Search for the cell housing the specified text and yield its (x, y) center coordinate. 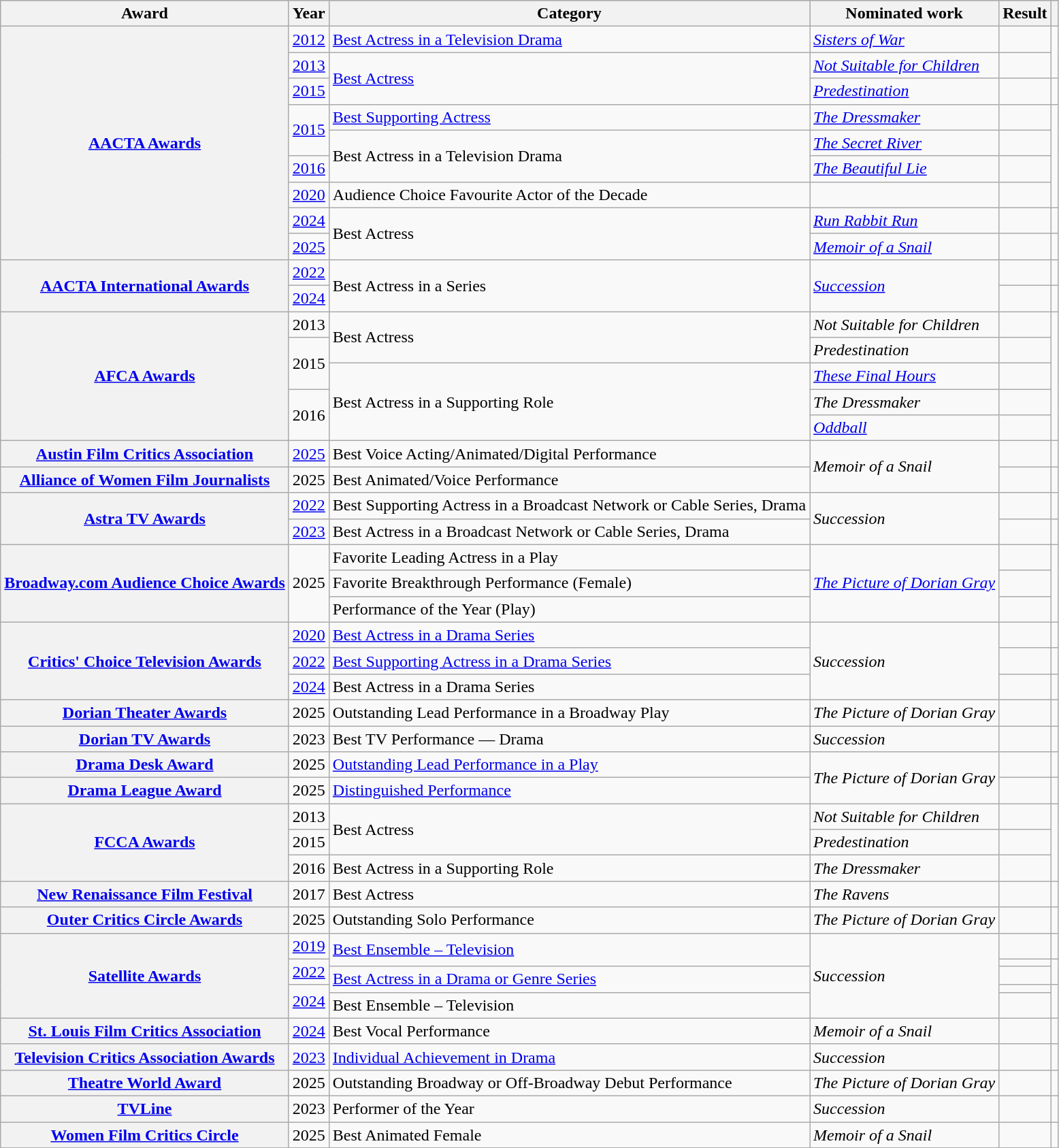
The Secret River (905, 143)
Dorian TV Awards (145, 738)
2012 (309, 39)
Best Supporting Actress in a Drama Series (569, 661)
Performer of the Year (569, 1109)
Drama Desk Award (145, 765)
Critics' Choice Television Awards (145, 661)
Astra TV Awards (145, 519)
Audience Choice Favourite Actor of the Decade (569, 195)
These Final Hours (905, 376)
Best Animated/Voice Performance (569, 480)
Television Critics Association Awards (145, 1057)
Best Supporting Actress (569, 117)
Nominated work (905, 14)
New Renaissance Film Festival (145, 894)
Best Actress in a Drama or Genre Series (569, 979)
Drama League Award (145, 791)
Best Actress in a Broadcast Network or Cable Series, Drama (569, 531)
Best Voice Acting/Animated/Digital Performance (569, 454)
Sisters of War (905, 39)
Theatre World Award (145, 1083)
Award (145, 14)
Women Film Critics Circle (145, 1134)
Best Actress in a Series (569, 285)
Outstanding Lead Performance in a Play (569, 765)
Oddball (905, 428)
Individual Achievement in Drama (569, 1057)
Austin Film Critics Association (145, 454)
Outstanding Lead Performance in a Broadway Play (569, 712)
Favorite Breakthrough Performance (Female) (569, 583)
Run Rabbit Run (905, 220)
Outer Critics Circle Awards (145, 920)
TVLine (145, 1109)
The Beautiful Lie (905, 169)
Best Vocal Performance (569, 1031)
Category (569, 14)
Dorian Theater Awards (145, 712)
Broadway.com Audience Choice Awards (145, 583)
Best TV Performance — Drama (569, 738)
Performance of the Year (Play) (569, 609)
FCCA Awards (145, 842)
The Ravens (905, 894)
AACTA Awards (145, 143)
Outstanding Broadway or Off-Broadway Debut Performance (569, 1083)
Result (1025, 14)
Satellite Awards (145, 976)
St. Louis Film Critics Association (145, 1031)
Outstanding Solo Performance (569, 920)
2017 (309, 894)
Year (309, 14)
2019 (309, 946)
Alliance of Women Film Journalists (145, 480)
Favorite Leading Actress in a Play (569, 557)
Best Supporting Actress in a Broadcast Network or Cable Series, Drama (569, 506)
AFCA Awards (145, 376)
Best Animated Female (569, 1134)
AACTA International Awards (145, 285)
Distinguished Performance (569, 791)
